Provide the [X, Y] coordinate of the cell's center where the given text is located.  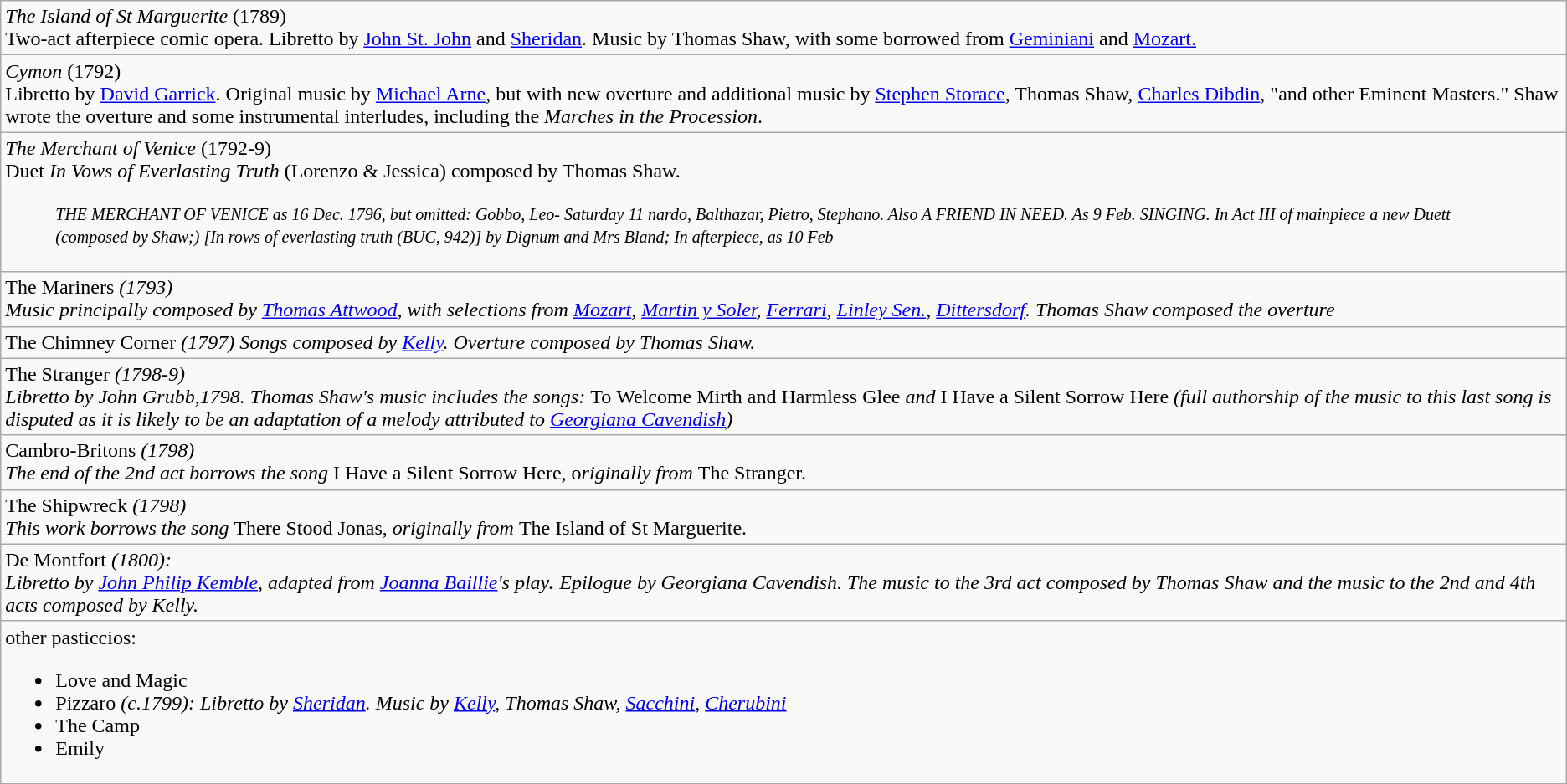
The Shipwreck (1798)This work borrows the song There Stood Jonas, originally from The Island of St Marguerite. [783, 517]
Cambro-Britons (1798)The end of the 2nd act borrows the song I Have a Silent Sorrow Here, originally from The Stranger. [783, 462]
The Chimney Corner (1797) Songs composed by Kelly. Overture composed by Thomas Shaw. [783, 342]
other pasticcios:Love and MagicPizzaro (c.1799): Libretto by Sheridan. Music by Kelly, Thomas Shaw, Sacchini, CherubiniThe CampEmily [783, 702]
